Pinpoint the cell where the given text exists, returning its [x, y] midpoint coordinate. 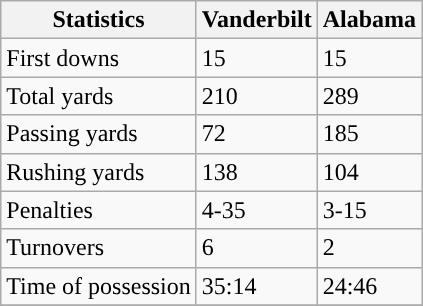
Alabama [369, 20]
Vanderbilt [256, 20]
3-15 [369, 210]
72 [256, 134]
2 [369, 248]
4-35 [256, 210]
24:46 [369, 286]
Time of possession [99, 286]
35:14 [256, 286]
First downs [99, 58]
210 [256, 96]
Turnovers [99, 248]
104 [369, 172]
138 [256, 172]
Total yards [99, 96]
6 [256, 248]
Rushing yards [99, 172]
Statistics [99, 20]
289 [369, 96]
Penalties [99, 210]
Passing yards [99, 134]
185 [369, 134]
